Pinpoint the cell where the given text exists, returning its (x, y) midpoint coordinate. 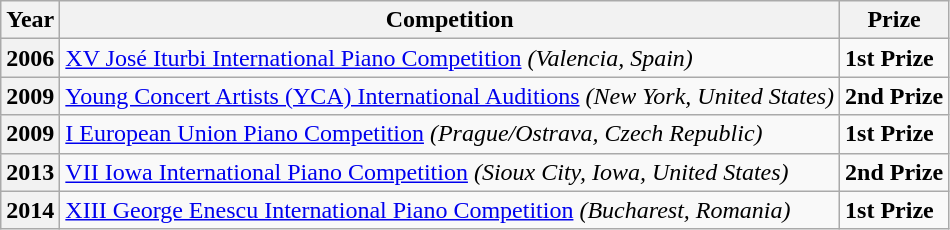
2013 (30, 172)
XIII George Enescu International Piano Competition (Bucharest, Romania) (450, 210)
Year (30, 20)
Competition (450, 20)
2014 (30, 210)
XV José Iturbi International Piano Competition (Valencia, Spain) (450, 58)
Young Concert Artists (YCA) International Auditions (New York, United States) (450, 96)
Prize (894, 20)
VII Iowa International Piano Competition (Sioux City, Iowa, United States) (450, 172)
I European Union Piano Competition (Prague/Ostrava, Czech Republic) (450, 134)
2006 (30, 58)
